Determine the (x, y) coordinate at the center of the cell enclosing the given text.  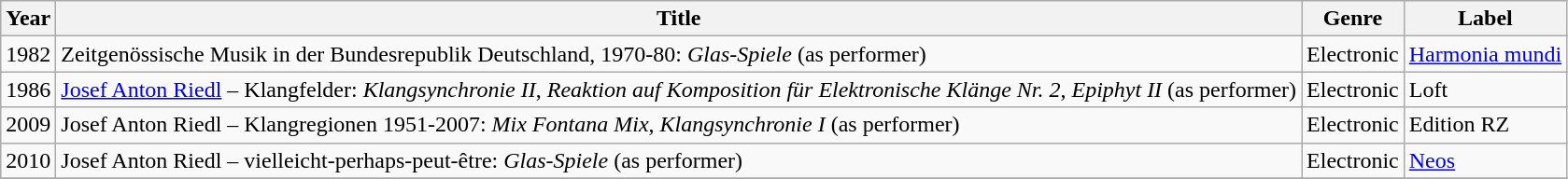
1986 (28, 89)
Year (28, 19)
2009 (28, 125)
Edition RZ (1485, 125)
Neos (1485, 160)
1982 (28, 54)
Label (1485, 19)
Zeitgenössische Musik in der Bundesrepublik Deutschland, 1970-80: Glas-Spiele (as performer) (679, 54)
Genre (1353, 19)
Title (679, 19)
2010 (28, 160)
Josef Anton Riedl – Klangregionen 1951-2007: Mix Fontana Mix, Klangsynchronie I (as performer) (679, 125)
Josef Anton Riedl – Klangfelder: Klangsynchronie II, Reaktion auf Komposition für Elektronische Klänge Nr. 2, Epiphyt II (as performer) (679, 89)
Loft (1485, 89)
Harmonia mundi (1485, 54)
Josef Anton Riedl – vielleicht-perhaps-peut-être: Glas-Spiele (as performer) (679, 160)
